From the cell containing the given text, extract its center point as [X, Y] coordinate. 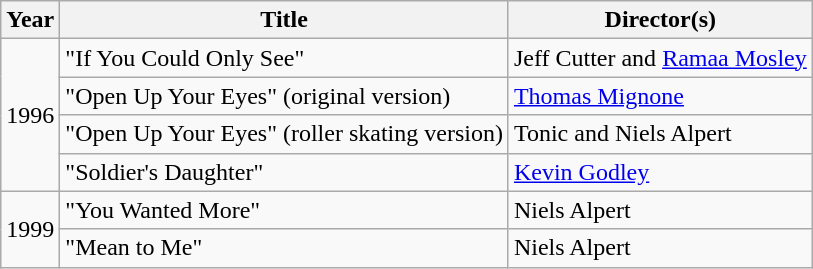
Title [284, 20]
Jeff Cutter and Ramaa Mosley [660, 58]
"Open Up Your Eyes" (original version) [284, 96]
Year [30, 20]
"Open Up Your Eyes" (roller skating version) [284, 134]
1996 [30, 115]
1999 [30, 229]
"Mean to Me" [284, 248]
"You Wanted More" [284, 210]
Thomas Mignone [660, 96]
"If You Could Only See" [284, 58]
Kevin Godley [660, 172]
Director(s) [660, 20]
Tonic and Niels Alpert [660, 134]
"Soldier's Daughter" [284, 172]
